For the text-containing cell, return its midpoint in [x, y] coordinate format. 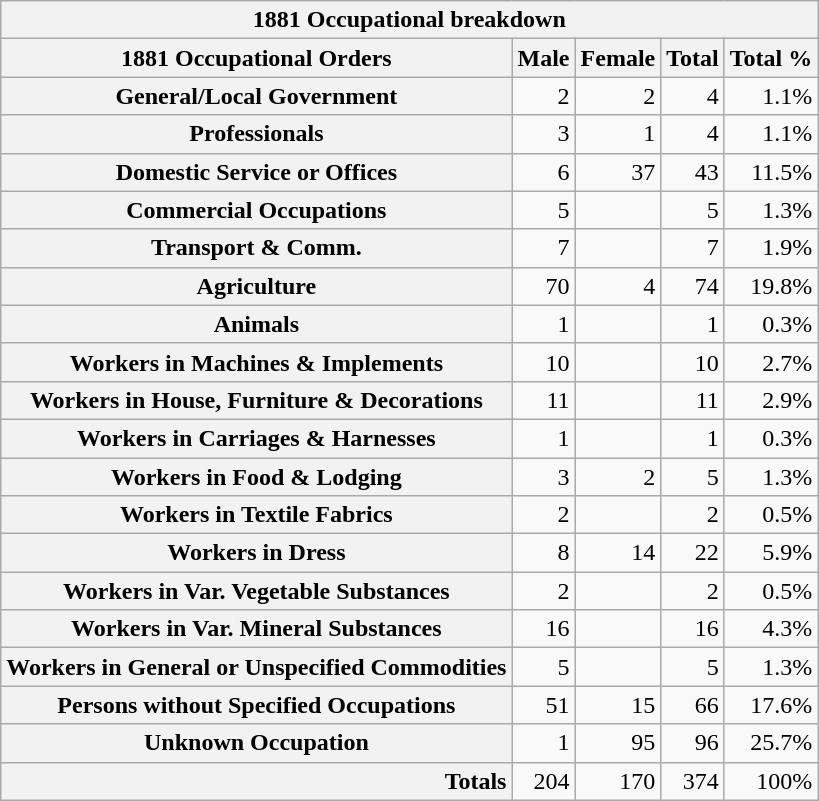
Professionals [256, 134]
1.9% [771, 248]
74 [693, 286]
Transport & Comm. [256, 248]
19.8% [771, 286]
8 [544, 553]
Workers in Carriages & Harnesses [256, 438]
22 [693, 553]
Unknown Occupation [256, 743]
Workers in Dress [256, 553]
17.6% [771, 705]
1881 Occupational Orders [256, 58]
14 [618, 553]
2.7% [771, 362]
Female [618, 58]
11.5% [771, 172]
6 [544, 172]
96 [693, 743]
170 [618, 781]
204 [544, 781]
Workers in Var. Mineral Substances [256, 629]
Workers in Machines & Implements [256, 362]
Animals [256, 324]
1881 Occupational breakdown [410, 20]
Totals [256, 781]
Agriculture [256, 286]
5.9% [771, 553]
Workers in House, Furniture & Decorations [256, 400]
Total [693, 58]
4.3% [771, 629]
General/Local Government [256, 96]
25.7% [771, 743]
37 [618, 172]
Workers in Var. Vegetable Substances [256, 591]
100% [771, 781]
Total % [771, 58]
Workers in Food & Lodging [256, 477]
15 [618, 705]
374 [693, 781]
95 [618, 743]
Male [544, 58]
43 [693, 172]
Workers in General or Unspecified Commodities [256, 667]
2.9% [771, 400]
Domestic Service or Offices [256, 172]
Persons without Specified Occupations [256, 705]
66 [693, 705]
Commercial Occupations [256, 210]
Workers in Textile Fabrics [256, 515]
70 [544, 286]
51 [544, 705]
